Return [X, Y] of the center of cell containing provided text 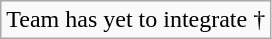
Team has yet to integrate † [136, 20]
